Find where the given text appears and provide that cell's center as [x, y] coordinate. 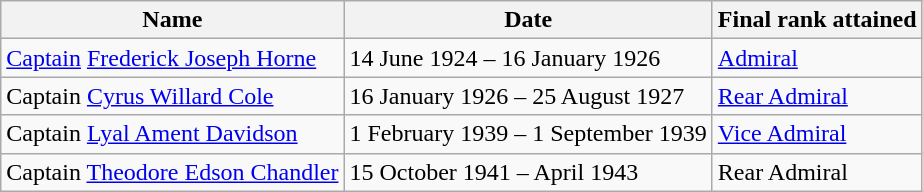
Date [528, 20]
Captain Cyrus Willard Cole [172, 96]
Captain Frederick Joseph Horne [172, 58]
16 January 1926 – 25 August 1927 [528, 96]
Name [172, 20]
Captain Lyal Ament Davidson [172, 134]
Admiral [817, 58]
Vice Admiral [817, 134]
14 June 1924 – 16 January 1926 [528, 58]
15 October 1941 – April 1943 [528, 172]
Final rank attained [817, 20]
Captain Theodore Edson Chandler [172, 172]
1 February 1939 – 1 September 1939 [528, 134]
